Extract the (X, Y) coordinate from the center of the cell holding the provided text.  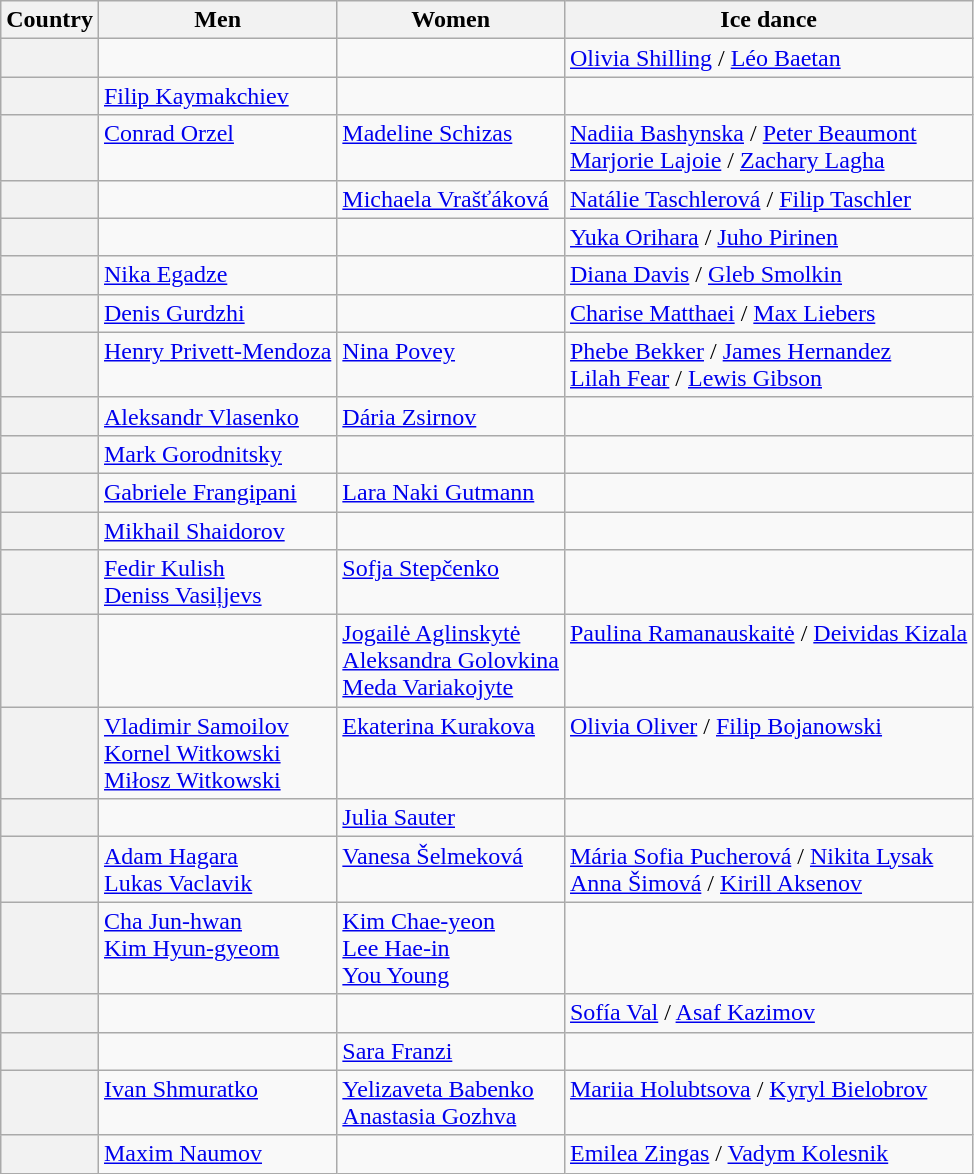
Lara Naki Gutmann (451, 492)
Filip Kaymakchiev (217, 96)
Adam HagaraLukas Vaclavik (217, 870)
Maxim Naumov (217, 1154)
Phebe Bekker / James HernandezLilah Fear / Lewis Gibson (768, 364)
Mikhail Shaidorov (217, 531)
Country (50, 20)
Olivia Shilling / Léo Baetan (768, 58)
Sofja Stepčenko (451, 582)
Dária Zsirnov (451, 416)
Conrad Orzel (217, 148)
Gabriele Frangipani (217, 492)
Diana Davis / Gleb Smolkin (768, 275)
Paulina Ramanauskaitė / Deividas Kizala (768, 661)
Charise Matthaei / Max Liebers (768, 313)
Henry Privett-Mendoza (217, 364)
Women (451, 20)
Mariia Holubtsova / Kyryl Bielobrov (768, 1102)
Natálie Taschlerová / Filip Taschler (768, 199)
Emilea Zingas / Vadym Kolesnik (768, 1154)
Kim Chae-yeonLee Hae-inYou Young (451, 948)
Yuka Orihara / Juho Pirinen (768, 237)
Julia Sauter (451, 818)
Jogailė AglinskytėAleksandra GolovkinaMeda Variakojyte (451, 661)
Vanesa Šelmeková (451, 870)
Cha Jun-hwanKim Hyun-gyeom (217, 948)
Men (217, 20)
Denis Gurdzhi (217, 313)
Aleksandr Vlasenko (217, 416)
Ice dance (768, 20)
Nadiia Bashynska / Peter BeaumontMarjorie Lajoie / Zachary Lagha (768, 148)
Nika Egadze (217, 275)
Michaela Vrašťáková (451, 199)
Vladimir SamoilovKornel WitkowskiMiłosz Witkowski (217, 753)
Mária Sofia Pucherová / Nikita LysakAnna Šimová / Kirill Aksenov (768, 870)
Fedir KulishDeniss Vasiļjevs (217, 582)
Olivia Oliver / Filip Bojanowski (768, 753)
Ekaterina Kurakova (451, 753)
Nina Povey (451, 364)
Sara Franzi (451, 1051)
Madeline Schizas (451, 148)
Yelizaveta BabenkoAnastasia Gozhva (451, 1102)
Ivan Shmuratko (217, 1102)
Mark Gorodnitsky (217, 454)
Sofía Val / Asaf Kazimov (768, 1013)
